Extract the (x, y) coordinate from the center of the cell holding the provided text.  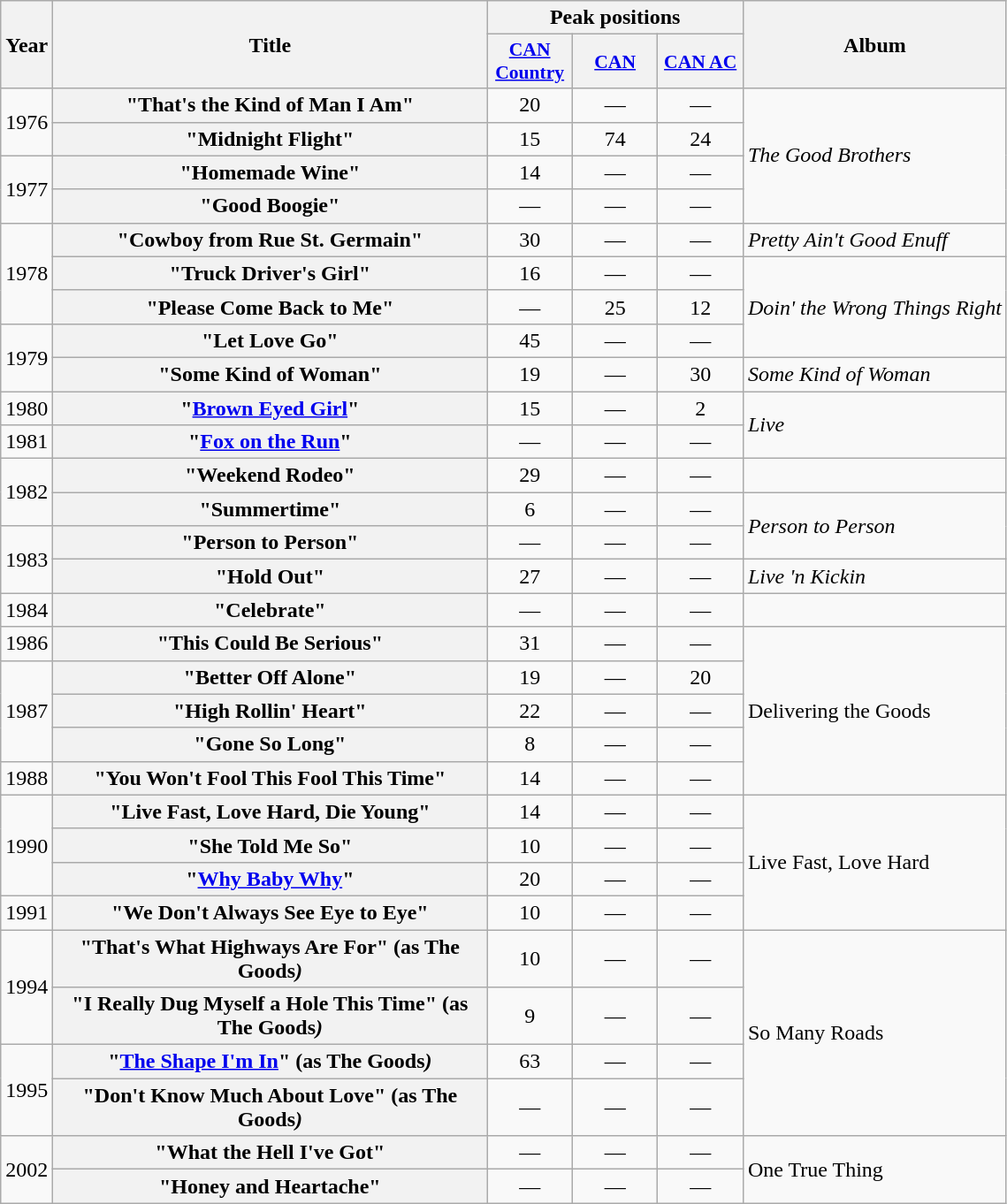
Live 'n Kickin (874, 576)
22 (530, 711)
12 (700, 307)
"What the Hell I've Got" (271, 1153)
"Why Baby Why" (271, 879)
"Truck Driver's Girl" (271, 273)
Delivering the Goods (874, 711)
"Honey and Heartache" (271, 1186)
1978 (27, 273)
1976 (27, 122)
Person to Person (874, 526)
"Midnight Flight" (271, 139)
45 (530, 340)
Title (271, 44)
25 (615, 307)
Some Kind of Woman (874, 374)
"Please Come Back to Me" (271, 307)
"This Could Be Serious" (271, 644)
"That's What Highways Are For" (as The Goods) (271, 958)
1991 (27, 912)
Pretty Ain't Good Enuff (874, 240)
"We Don't Always See Eye to Eye" (271, 912)
8 (530, 744)
"Gone So Long" (271, 744)
2 (700, 408)
"Hold Out" (271, 576)
Live (874, 424)
1987 (27, 711)
The Good Brothers (874, 156)
9 (530, 1017)
"Fox on the Run" (271, 442)
"The Shape I'm In" (as The Goods) (271, 1062)
"Cowboy from Rue St. Germain" (271, 240)
Live Fast, Love Hard (874, 862)
Year (27, 44)
"I Really Dug Myself a Hole This Time" (as The Goods) (271, 1017)
"Good Boogie" (271, 206)
1986 (27, 644)
1982 (27, 492)
CAN (615, 62)
"Don't Know Much About Love" (as The Goods) (271, 1107)
"You Won't Fool This Fool This Time" (271, 778)
"Live Fast, Love Hard, Die Young" (271, 812)
"Some Kind of Woman" (271, 374)
74 (615, 139)
"Let Love Go" (271, 340)
1990 (27, 845)
2002 (27, 1170)
1994 (27, 987)
Album (874, 44)
1980 (27, 408)
1988 (27, 778)
"Weekend Rodeo" (271, 476)
27 (530, 576)
1977 (27, 189)
"Celebrate" (271, 610)
"Better Off Alone" (271, 677)
"High Rollin' Heart" (271, 711)
"She Told Me So" (271, 845)
1995 (27, 1091)
Peak positions (615, 18)
16 (530, 273)
1983 (27, 560)
63 (530, 1062)
"Brown Eyed Girl" (271, 408)
"Person to Person" (271, 543)
CAN AC (700, 62)
24 (700, 139)
One True Thing (874, 1170)
Doin' the Wrong Things Right (874, 307)
"Summertime" (271, 509)
1981 (27, 442)
1984 (27, 610)
"Homemade Wine" (271, 172)
31 (530, 644)
CAN Country (530, 62)
29 (530, 476)
6 (530, 509)
"That's the Kind of Man I Am" (271, 105)
1979 (27, 357)
So Many Roads (874, 1033)
